Capture the cell that displays the provided text and extract its [x, y] central coordinate. 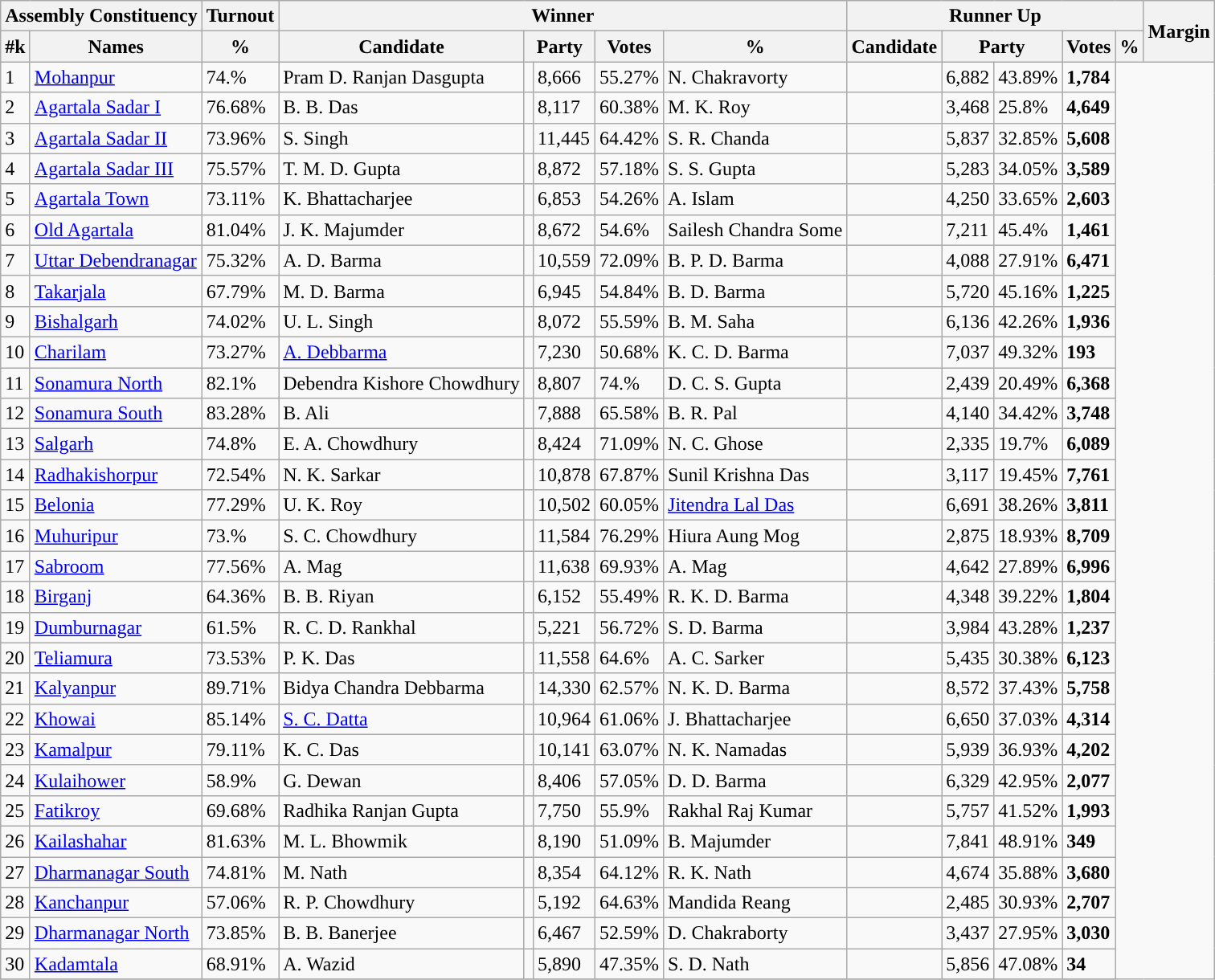
6,152 [564, 597]
77.56% [240, 566]
7,037 [967, 352]
54.6% [630, 230]
33.65% [1029, 199]
A. D. Barma [402, 260]
73.% [240, 536]
Kulaihower [116, 780]
Birganj [116, 597]
54.26% [630, 199]
B. Ali [402, 414]
2,439 [967, 383]
Agartala Sadar I [116, 108]
B. R. Pal [755, 414]
55.9% [630, 811]
3,030 [1089, 933]
56.72% [630, 627]
6,123 [1089, 658]
67.79% [240, 291]
4,088 [967, 260]
4,140 [967, 414]
3,117 [967, 475]
42.26% [1029, 321]
25 [16, 811]
Assembly Constituency [101, 16]
K. C. D. Barma [755, 352]
R. K. D. Barma [755, 597]
8,872 [564, 169]
Teliamura [116, 658]
73.96% [240, 138]
73.85% [240, 933]
2,485 [967, 903]
B. B. Riyan [402, 597]
10,878 [564, 475]
U. L. Singh [402, 321]
3,437 [967, 933]
73.11% [240, 199]
7,841 [967, 841]
39.22% [1029, 597]
8,572 [967, 688]
50.68% [630, 352]
7,761 [1089, 475]
6,691 [967, 505]
349 [1089, 841]
57.18% [630, 169]
34.42% [1029, 414]
5,890 [564, 964]
14,330 [564, 688]
S. S. Gupta [755, 169]
5,221 [564, 627]
51.09% [630, 841]
7 [16, 260]
28 [16, 903]
11,445 [564, 138]
2,335 [967, 444]
R. K. Nath [755, 872]
2,707 [1089, 903]
3,984 [967, 627]
43.89% [1029, 77]
A. Islam [755, 199]
7,230 [564, 352]
74.8% [240, 444]
Runner Up [995, 16]
S. R. Chanda [755, 138]
23 [16, 749]
Kadamtala [116, 964]
60.38% [630, 108]
69.93% [630, 566]
25.8% [1029, 108]
8,672 [564, 230]
58.9% [240, 780]
6,882 [967, 77]
42.95% [1029, 780]
B. P. D. Barma [755, 260]
6,329 [967, 780]
S. D. Barma [755, 627]
Winner [562, 16]
81.63% [240, 841]
83.28% [240, 414]
55.49% [630, 597]
37.03% [1029, 719]
5,757 [967, 811]
89.71% [240, 688]
72.09% [630, 260]
Agartala Town [116, 199]
8,072 [564, 321]
Kailashahar [116, 841]
19 [16, 627]
64.42% [630, 138]
M. K. Roy [755, 108]
S. C. Datta [402, 719]
6,650 [967, 719]
J. Bhattacharjee [755, 719]
1,237 [1089, 627]
10,964 [564, 719]
Agartala Sadar III [116, 169]
3,468 [967, 108]
20.49% [1029, 383]
13 [16, 444]
10,141 [564, 749]
9 [16, 321]
A. Wazid [402, 964]
72.54% [240, 475]
14 [16, 475]
Sailesh Chandra Some [755, 230]
5,758 [1089, 688]
64.63% [630, 903]
Sonamura North [116, 383]
29 [16, 933]
3,748 [1089, 414]
S. D. Nath [755, 964]
R. C. D. Rankhal [402, 627]
K. Bhattacharjee [402, 199]
Bidya Chandra Debbarma [402, 688]
8,424 [564, 444]
Margin [1179, 31]
R. P. Chowdhury [402, 903]
D. C. S. Gupta [755, 383]
5,720 [967, 291]
Uttar Debendranagar [116, 260]
K. C. Das [402, 749]
27.95% [1029, 933]
16 [16, 536]
4,348 [967, 597]
47.35% [630, 964]
G. Dewan [402, 780]
17 [16, 566]
81.04% [240, 230]
6,467 [564, 933]
4,314 [1089, 719]
Mohanpur [116, 77]
Sunil Krishna Das [755, 475]
67.87% [630, 475]
Pram D. Ranjan Dasgupta [402, 77]
E. A. Chowdhury [402, 444]
B. B. Das [402, 108]
27.89% [1029, 566]
11,584 [564, 536]
11,638 [564, 566]
A. Debbarma [402, 352]
4,674 [967, 872]
6,089 [1089, 444]
8,406 [564, 780]
6,945 [564, 291]
21 [16, 688]
3,589 [1089, 169]
45.16% [1029, 291]
47.08% [1029, 964]
M. L. Bhowmik [402, 841]
Bishalgarh [116, 321]
55.59% [630, 321]
8,117 [564, 108]
M. Nath [402, 872]
11,558 [564, 658]
73.53% [240, 658]
1,804 [1089, 597]
32.85% [1029, 138]
76.29% [630, 536]
5 [16, 199]
4 [16, 169]
P. K. Das [402, 658]
N. K. D. Barma [755, 688]
N. K. Sarkar [402, 475]
Mandida Reang [755, 903]
18 [16, 597]
43.28% [1029, 627]
41.52% [1029, 811]
Dharmanagar North [116, 933]
3,811 [1089, 505]
Agartala Sadar II [116, 138]
85.14% [240, 719]
5,283 [967, 169]
7,750 [564, 811]
11 [16, 383]
#k [16, 47]
Sonamura South [116, 414]
61.06% [630, 719]
6,471 [1089, 260]
Fatikroy [116, 811]
34 [1089, 964]
Jitendra Lal Das [755, 505]
Charilam [116, 352]
27 [16, 872]
82.1% [240, 383]
B. B. Banerjee [402, 933]
26 [16, 841]
1,461 [1089, 230]
52.59% [630, 933]
55.27% [630, 77]
45.4% [1029, 230]
Dharmanagar South [116, 872]
49.32% [1029, 352]
38.26% [1029, 505]
10,502 [564, 505]
B. D. Barma [755, 291]
37.43% [1029, 688]
5,837 [967, 138]
8 [16, 291]
22 [16, 719]
10,559 [564, 260]
D. Chakraborty [755, 933]
Khowai [116, 719]
64.6% [630, 658]
62.57% [630, 688]
5,435 [967, 658]
Turnout [240, 16]
15 [16, 505]
5,192 [564, 903]
71.09% [630, 444]
4,642 [967, 566]
8,666 [564, 77]
57.06% [240, 903]
Debendra Kishore Chowdhury [402, 383]
8,190 [564, 841]
36.93% [1029, 749]
Rakhal Raj Kumar [755, 811]
Dumburnagar [116, 627]
2 [16, 108]
1,936 [1089, 321]
6,996 [1089, 566]
B. M. Saha [755, 321]
U. K. Roy [402, 505]
79.11% [240, 749]
M. D. Barma [402, 291]
10 [16, 352]
19.45% [1029, 475]
S. Singh [402, 138]
54.84% [630, 291]
48.91% [1029, 841]
Salgarh [116, 444]
18.93% [1029, 536]
S. C. Chowdhury [402, 536]
Takarjala [116, 291]
7,888 [564, 414]
3,680 [1089, 872]
3 [16, 138]
63.07% [630, 749]
Radhakishorpur [116, 475]
Old Agartala [116, 230]
5,856 [967, 964]
19.7% [1029, 444]
68.91% [240, 964]
T. M. D. Gupta [402, 169]
69.68% [240, 811]
6,136 [967, 321]
N. C. Ghose [755, 444]
1,784 [1089, 77]
8,709 [1089, 536]
Sabroom [116, 566]
20 [16, 658]
74.81% [240, 872]
1,225 [1089, 291]
193 [1089, 352]
4,649 [1089, 108]
B. Majumder [755, 841]
Muhuripur [116, 536]
1,993 [1089, 811]
Belonia [116, 505]
27.91% [1029, 260]
6,853 [564, 199]
5,608 [1089, 138]
75.57% [240, 169]
A. C. Sarker [755, 658]
N. K. Namadas [755, 749]
2,077 [1089, 780]
76.68% [240, 108]
4,250 [967, 199]
4,202 [1089, 749]
7,211 [967, 230]
57.05% [630, 780]
Kalyanpur [116, 688]
2,875 [967, 536]
30.38% [1029, 658]
D. D. Barma [755, 780]
73.27% [240, 352]
65.58% [630, 414]
34.05% [1029, 169]
60.05% [630, 505]
8,807 [564, 383]
35.88% [1029, 872]
6 [16, 230]
30 [16, 964]
74.02% [240, 321]
61.5% [240, 627]
6,368 [1089, 383]
77.29% [240, 505]
J. K. Majumder [402, 230]
2,603 [1089, 199]
N. Chakravorty [755, 77]
Kamalpur [116, 749]
30.93% [1029, 903]
75.32% [240, 260]
Hiura Aung Mog [755, 536]
64.12% [630, 872]
8,354 [564, 872]
Radhika Ranjan Gupta [402, 811]
12 [16, 414]
Kanchanpur [116, 903]
24 [16, 780]
5,939 [967, 749]
64.36% [240, 597]
1 [16, 77]
Names [116, 47]
